Capture the cell that displays the provided text and extract its [x, y] central coordinate. 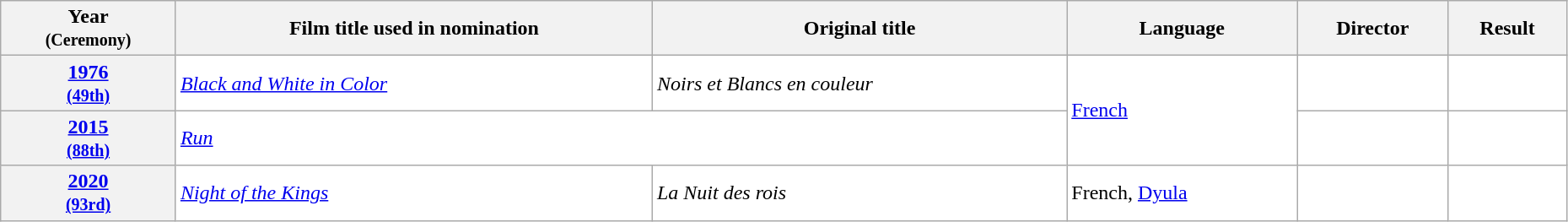
2015(88th) [89, 138]
French, Dyula [1183, 192]
Run [621, 138]
1976(49th) [89, 83]
Film title used in nomination [413, 29]
Language [1183, 29]
Original title [859, 29]
La Nuit des rois [859, 192]
Result [1508, 29]
Night of the Kings [413, 192]
French [1183, 111]
Noirs et Blancs en couleur [859, 83]
Director [1373, 29]
2020(93rd) [89, 192]
Year(Ceremony) [89, 29]
Black and White in Color [413, 83]
